Scan for the cell matching the given text and deliver its [x, y] coordinate at center. 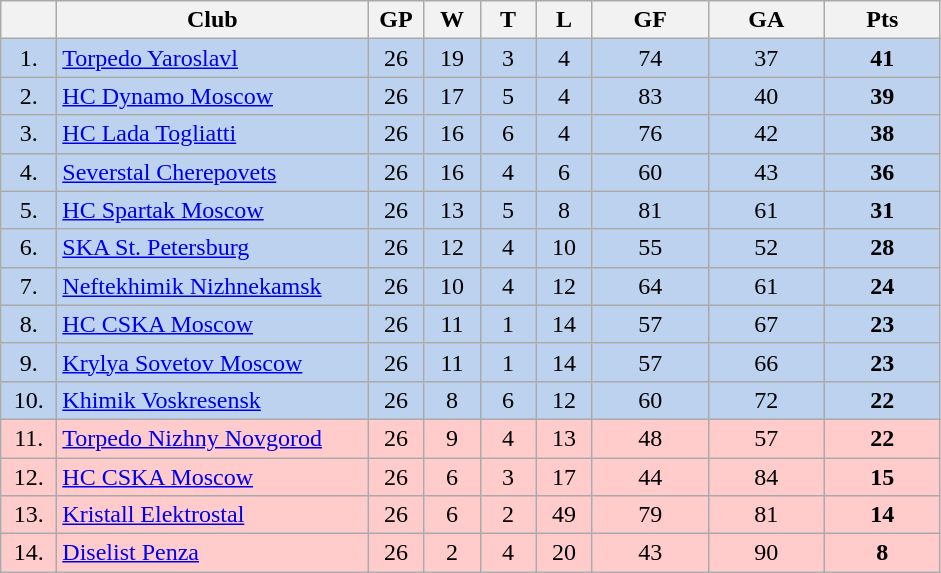
Torpedo Yaroslavl [212, 58]
48 [650, 438]
64 [650, 286]
13. [29, 515]
76 [650, 134]
79 [650, 515]
L [564, 20]
Kristall Elektrostal [212, 515]
44 [650, 477]
14. [29, 553]
Diselist Penza [212, 553]
T [508, 20]
W [452, 20]
55 [650, 248]
72 [766, 400]
8. [29, 324]
66 [766, 362]
20 [564, 553]
GP [396, 20]
SKA St. Petersburg [212, 248]
9 [452, 438]
42 [766, 134]
39 [882, 96]
52 [766, 248]
11. [29, 438]
24 [882, 286]
Torpedo Nizhny Novgorod [212, 438]
10. [29, 400]
15 [882, 477]
Severstal Cherepovets [212, 172]
GF [650, 20]
GA [766, 20]
3. [29, 134]
Pts [882, 20]
1. [29, 58]
9. [29, 362]
28 [882, 248]
7. [29, 286]
4. [29, 172]
40 [766, 96]
74 [650, 58]
41 [882, 58]
90 [766, 553]
HC Dynamo Moscow [212, 96]
31 [882, 210]
6. [29, 248]
HC Spartak Moscow [212, 210]
19 [452, 58]
37 [766, 58]
36 [882, 172]
49 [564, 515]
Khimik Voskresensk [212, 400]
HC Lada Togliatti [212, 134]
83 [650, 96]
5. [29, 210]
38 [882, 134]
2. [29, 96]
67 [766, 324]
Neftekhimik Nizhnekamsk [212, 286]
Krylya Sovetov Moscow [212, 362]
84 [766, 477]
Club [212, 20]
12. [29, 477]
